Scan for the cell matching the given text and deliver its [x, y] coordinate at center. 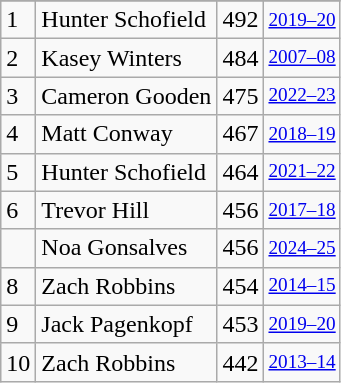
2017–18 [302, 210]
Trevor Hill [126, 210]
Noa Gonsalves [126, 248]
2024–25 [302, 248]
5 [18, 172]
Jack Pagenkopf [126, 324]
2021–22 [302, 172]
454 [240, 286]
492 [240, 20]
Matt Conway [126, 134]
10 [18, 362]
2013–14 [302, 362]
2018–19 [302, 134]
3 [18, 96]
2014–15 [302, 286]
2022–23 [302, 96]
453 [240, 324]
9 [18, 324]
Kasey Winters [126, 58]
6 [18, 210]
4 [18, 134]
Cameron Gooden [126, 96]
475 [240, 96]
1 [18, 20]
2007–08 [302, 58]
464 [240, 172]
2 [18, 58]
467 [240, 134]
484 [240, 58]
8 [18, 286]
442 [240, 362]
